Detect which cell encompasses the target text, then output its (x, y) center coordinate. 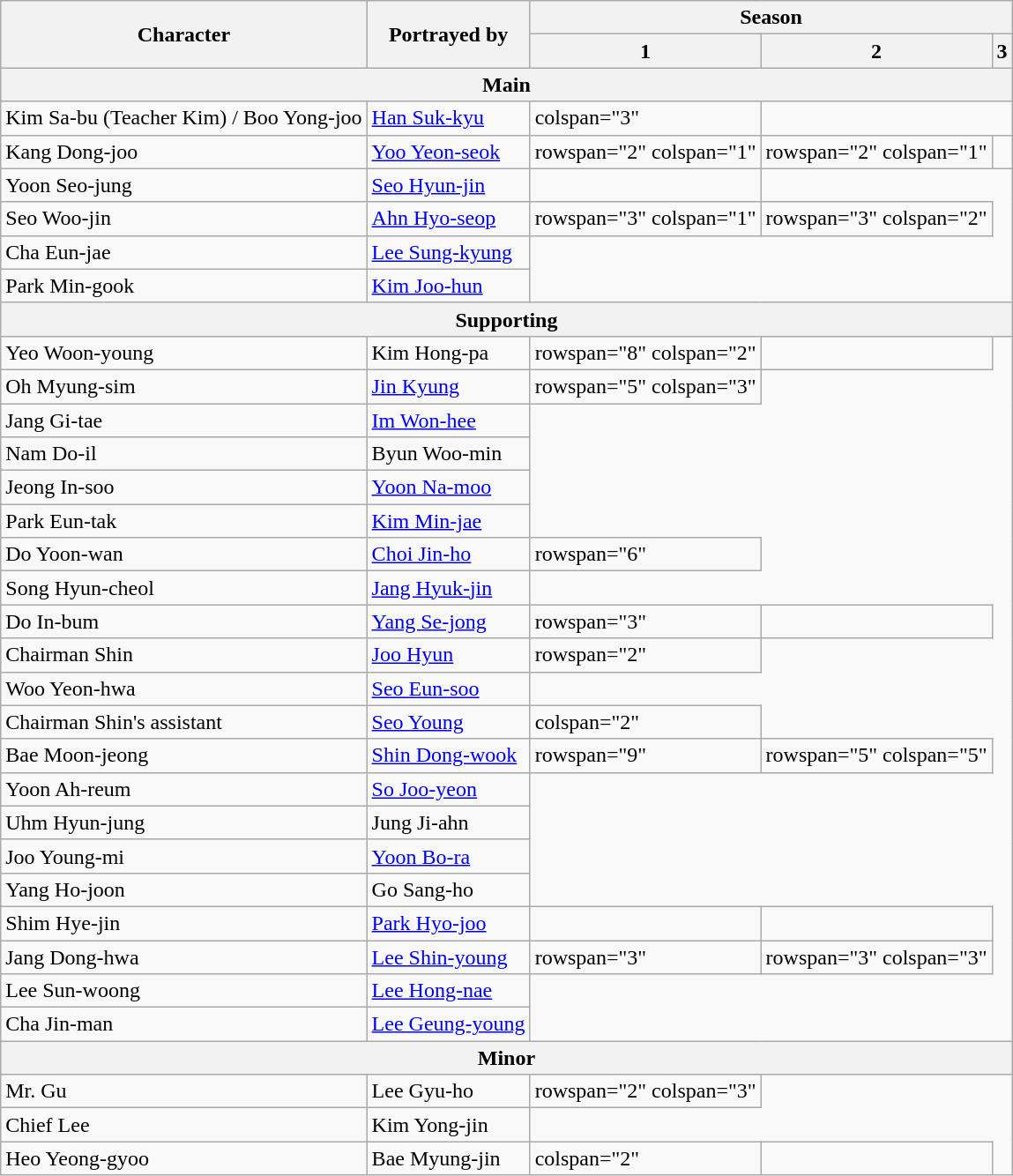
Kim Min-jae (448, 521)
Yoon Bo-ra (448, 856)
Woo Yeon-hwa (183, 688)
Yang Ho-joon (183, 889)
3 (1002, 51)
Yoo Yeon-seok (448, 152)
Joo Young-mi (183, 856)
Jeong In-soo (183, 488)
rowspan="5" colspan="5" (876, 755)
Lee Geung-young (448, 1024)
Season (771, 18)
Main (506, 85)
Lee Sun-woong (183, 991)
Yoon Ah-reum (183, 789)
Supporting (506, 319)
rowspan="6" (645, 555)
Do Yoon-wan (183, 555)
rowspan="9" (645, 755)
Yeo Woon-young (183, 353)
Joo Hyun (448, 655)
Seo Woo-jin (183, 219)
Jang Gi-tae (183, 421)
Kang Dong-joo (183, 152)
rowspan="3" colspan="3" (876, 956)
Yang Se-jong (448, 621)
Lee Hong-nae (448, 991)
Chairman Shin (183, 655)
rowspan="8" colspan="2" (645, 353)
Minor (506, 1058)
Jin Kyung (448, 386)
2 (876, 51)
Kim Yong-jin (448, 1125)
Kim Joo-hun (448, 286)
Portrayed by (448, 34)
Lee Sung-kyung (448, 252)
Seo Hyun-jin (448, 185)
Shim Hye-jin (183, 923)
rowspan="2" (645, 655)
Kim Sa-bu (Teacher Kim) / Boo Yong-joo (183, 118)
Oh Myung-sim (183, 386)
Jang Dong-hwa (183, 956)
Character (183, 34)
Heo Yeong-gyoo (183, 1158)
Seo Eun-soo (448, 688)
Yoon Seo-jung (183, 185)
Uhm Hyun-jung (183, 822)
Jang Hyuk-jin (448, 588)
Do In-bum (183, 621)
Byun Woo-min (448, 454)
Lee Shin-young (448, 956)
rowspan="2" colspan="3" (645, 1091)
Kim Hong-pa (448, 353)
Ahn Hyo-seop (448, 219)
colspan="3" (645, 118)
rowspan="3" colspan="1" (645, 219)
rowspan="5" colspan="3" (645, 386)
Yoon Na-moo (448, 488)
Chief Lee (183, 1125)
Park Min-gook (183, 286)
Jung Ji-ahn (448, 822)
Nam Do-il (183, 454)
Im Won-hee (448, 421)
Bae Myung-jin (448, 1158)
Bae Moon-jeong (183, 755)
Go Sang-ho (448, 889)
Chairman Shin's assistant (183, 722)
Han Suk-kyu (448, 118)
Cha Jin-man (183, 1024)
So Joo-yeon (448, 789)
Cha Eun-jae (183, 252)
Song Hyun-cheol (183, 588)
Choi Jin-ho (448, 555)
Park Eun-tak (183, 521)
Park Hyo-joo (448, 923)
rowspan="3" colspan="2" (876, 219)
Lee Gyu-ho (448, 1091)
1 (645, 51)
Shin Dong-wook (448, 755)
Seo Young (448, 722)
Mr. Gu (183, 1091)
